For the text-containing cell, return its midpoint in (x, y) coordinate format. 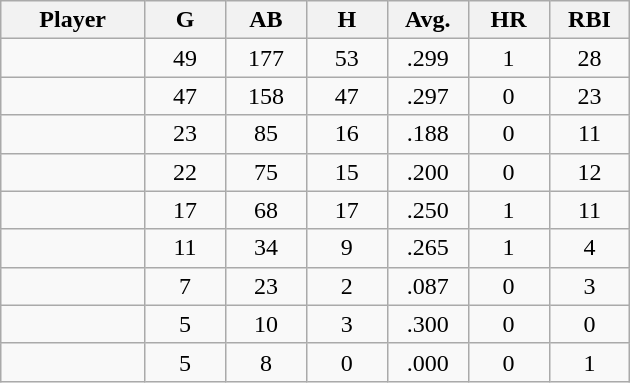
.087 (428, 286)
RBI (590, 20)
158 (266, 96)
.300 (428, 324)
34 (266, 248)
7 (186, 286)
.000 (428, 362)
28 (590, 58)
15 (346, 172)
G (186, 20)
.250 (428, 210)
AB (266, 20)
Avg. (428, 20)
49 (186, 58)
2 (346, 286)
53 (346, 58)
.297 (428, 96)
10 (266, 324)
HR (508, 20)
85 (266, 134)
.299 (428, 58)
22 (186, 172)
H (346, 20)
.265 (428, 248)
16 (346, 134)
.188 (428, 134)
177 (266, 58)
9 (346, 248)
8 (266, 362)
68 (266, 210)
.200 (428, 172)
4 (590, 248)
Player (73, 20)
12 (590, 172)
75 (266, 172)
